Provide the [X, Y] coordinate of the cell's center where the given text is located.  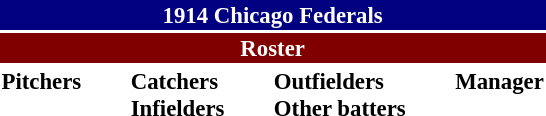
1914 Chicago Federals [272, 15]
Roster [272, 48]
